Determine the (X, Y) coordinate at the center of the cell enclosing the given text.  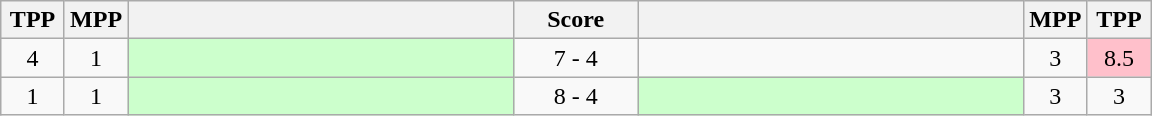
8.5 (1119, 58)
7 - 4 (576, 58)
Score (576, 20)
4 (33, 58)
8 - 4 (576, 96)
